From the cell containing the given text, extract its center point as [x, y] coordinate. 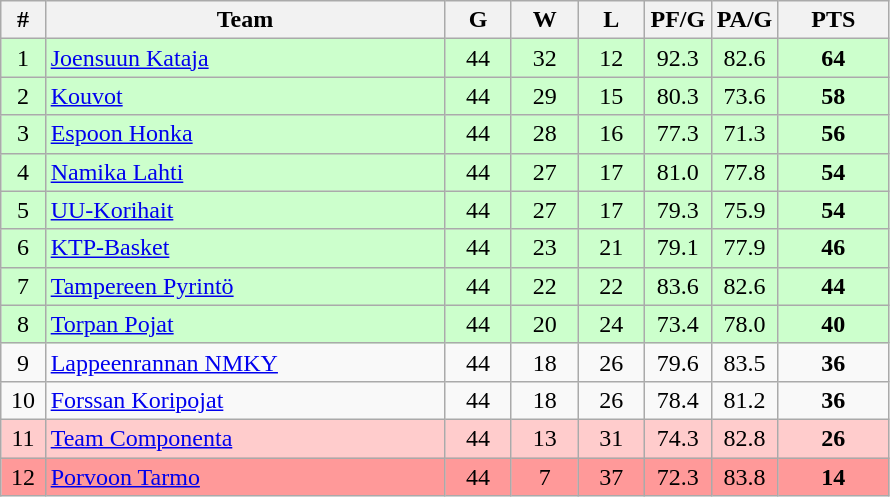
16 [612, 134]
92.3 [678, 58]
81.0 [678, 172]
83.8 [744, 477]
Team [245, 20]
UU-Korihait [245, 210]
Forssan Koripojat [245, 400]
6 [23, 248]
G [478, 20]
Kouvot [245, 96]
Tampereen Pyrintö [245, 286]
Lappeenrannan NMKY [245, 362]
Team Componenta [245, 438]
11 [23, 438]
77.8 [744, 172]
72.3 [678, 477]
74.3 [678, 438]
1 [23, 58]
21 [612, 248]
23 [544, 248]
80.3 [678, 96]
Torpan Pojat [245, 324]
Joensuun Kataja [245, 58]
31 [612, 438]
64 [834, 58]
82.8 [744, 438]
8 [23, 324]
79.6 [678, 362]
PTS [834, 20]
3 [23, 134]
2 [23, 96]
W [544, 20]
14 [834, 477]
73.4 [678, 324]
5 [23, 210]
L [612, 20]
58 [834, 96]
32 [544, 58]
9 [23, 362]
79.1 [678, 248]
28 [544, 134]
15 [612, 96]
78.4 [678, 400]
56 [834, 134]
83.5 [744, 362]
Espoon Honka [245, 134]
29 [544, 96]
78.0 [744, 324]
24 [612, 324]
Namika Lahti [245, 172]
83.6 [678, 286]
# [23, 20]
20 [544, 324]
77.3 [678, 134]
KTP-Basket [245, 248]
75.9 [744, 210]
PF/G [678, 20]
13 [544, 438]
81.2 [744, 400]
10 [23, 400]
37 [612, 477]
40 [834, 324]
PA/G [744, 20]
4 [23, 172]
73.6 [744, 96]
79.3 [678, 210]
46 [834, 248]
71.3 [744, 134]
77.9 [744, 248]
Porvoon Tarmo [245, 477]
